Find where the given text appears and provide that cell's center as (x, y) coordinate. 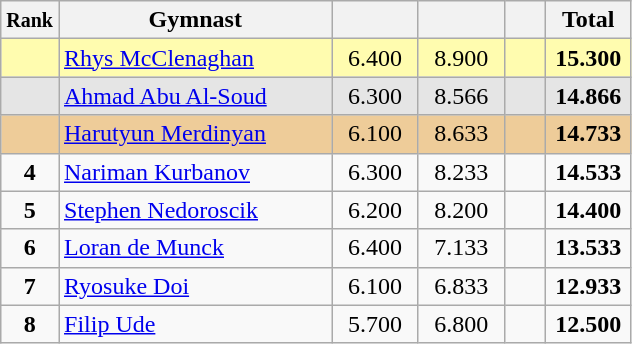
8.566 (461, 96)
Stephen Nedoroscik (195, 210)
Ryosuke Doi (195, 286)
6.800 (461, 324)
Filip Ude (195, 324)
6.200 (375, 210)
Loran de Munck (195, 248)
Ahmad Abu Al-Soud (195, 96)
7 (30, 286)
5 (30, 210)
12.933 (588, 286)
Rank (30, 20)
14.866 (588, 96)
8.233 (461, 172)
Total (588, 20)
8.633 (461, 134)
8.200 (461, 210)
14.533 (588, 172)
Rhys McClenaghan (195, 58)
15.300 (588, 58)
Gymnast (195, 20)
6 (30, 248)
Nariman Kurbanov (195, 172)
6.833 (461, 286)
8 (30, 324)
14.733 (588, 134)
Harutyun Merdinyan (195, 134)
13.533 (588, 248)
5.700 (375, 324)
7.133 (461, 248)
12.500 (588, 324)
14.400 (588, 210)
8.900 (461, 58)
4 (30, 172)
